For the text-containing cell, return its midpoint in (x, y) coordinate format. 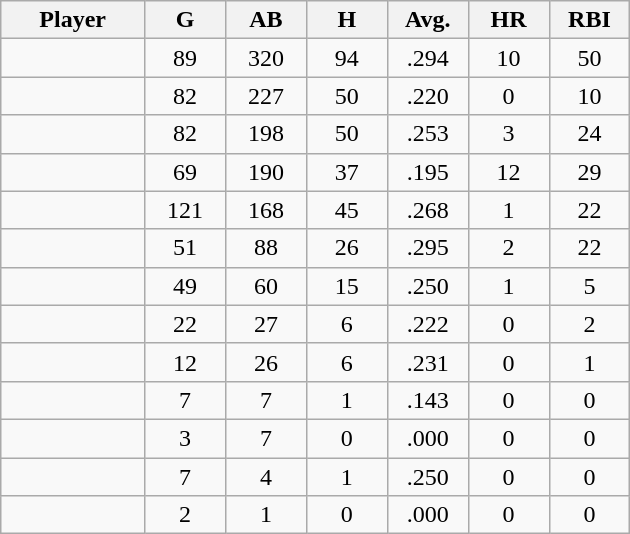
24 (590, 134)
AB (266, 20)
45 (346, 210)
HR (508, 20)
49 (186, 286)
51 (186, 248)
4 (266, 477)
RBI (590, 20)
H (346, 20)
94 (346, 58)
.220 (428, 96)
89 (186, 58)
.231 (428, 362)
168 (266, 210)
5 (590, 286)
.295 (428, 248)
.195 (428, 172)
29 (590, 172)
88 (266, 248)
Avg. (428, 20)
227 (266, 96)
.268 (428, 210)
.253 (428, 134)
.222 (428, 324)
27 (266, 324)
60 (266, 286)
37 (346, 172)
121 (186, 210)
.294 (428, 58)
G (186, 20)
.143 (428, 400)
69 (186, 172)
198 (266, 134)
Player (73, 20)
15 (346, 286)
190 (266, 172)
320 (266, 58)
